Return (X, Y) of the center of cell containing provided text 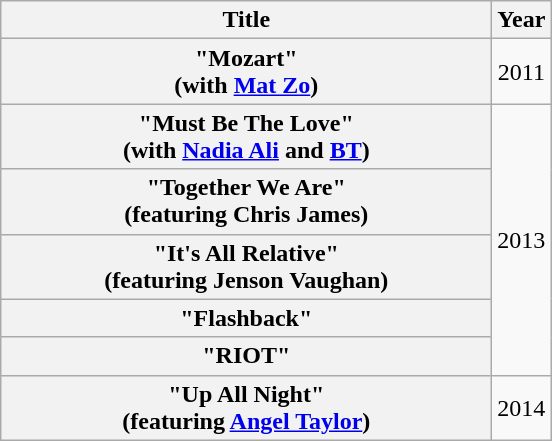
Year (522, 20)
"It's All Relative" (featuring Jenson Vaughan) (246, 266)
Title (246, 20)
2014 (522, 408)
"Up All Night" (featuring Angel Taylor) (246, 408)
2013 (522, 240)
"Flashback" (246, 318)
2011 (522, 72)
"Mozart" (with Mat Zo) (246, 72)
"RIOT" (246, 356)
"Together We Are" (featuring Chris James) (246, 202)
"Must Be The Love" (with Nadia Ali and BT) (246, 136)
